Extract the [X, Y] coordinate from the center of the cell holding the provided text.  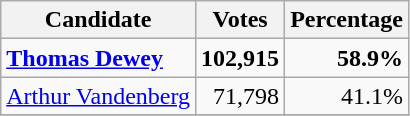
71,798 [240, 96]
58.9% [347, 58]
Thomas Dewey [98, 58]
Candidate [98, 20]
Arthur Vandenberg [98, 96]
Votes [240, 20]
Percentage [347, 20]
102,915 [240, 58]
41.1% [347, 96]
